Scan for the cell matching the given text and deliver its (X, Y) coordinate at center. 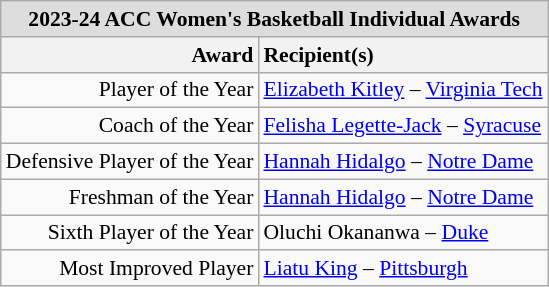
Elizabeth Kitley – Virginia Tech (402, 90)
Most Improved Player (130, 269)
Award (130, 55)
Liatu King – Pittsburgh (402, 269)
Sixth Player of the Year (130, 233)
Felisha Legette-Jack – Syracuse (402, 126)
Player of the Year (130, 90)
Coach of the Year (130, 126)
2023-24 ACC Women's Basketball Individual Awards (274, 19)
Recipient(s) (402, 55)
Defensive Player of the Year (130, 162)
Freshman of the Year (130, 197)
Oluchi Okananwa – Duke (402, 233)
